Identify which cell holds the provided text, then report its [x, y] central coordinate. 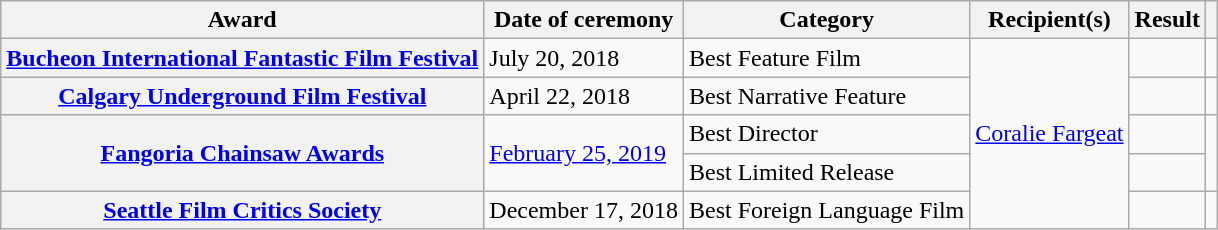
Bucheon International Fantastic Film Festival [242, 58]
Coralie Fargeat [1050, 134]
Seattle Film Critics Society [242, 210]
April 22, 2018 [584, 96]
Result [1167, 20]
Category [826, 20]
Calgary Underground Film Festival [242, 96]
February 25, 2019 [584, 153]
Fangoria Chainsaw Awards [242, 153]
Best Feature Film [826, 58]
Award [242, 20]
Best Narrative Feature [826, 96]
December 17, 2018 [584, 210]
July 20, 2018 [584, 58]
Best Foreign Language Film [826, 210]
Best Limited Release [826, 172]
Best Director [826, 134]
Date of ceremony [584, 20]
Recipient(s) [1050, 20]
